Find where the given text appears and provide that cell's center as (x, y) coordinate. 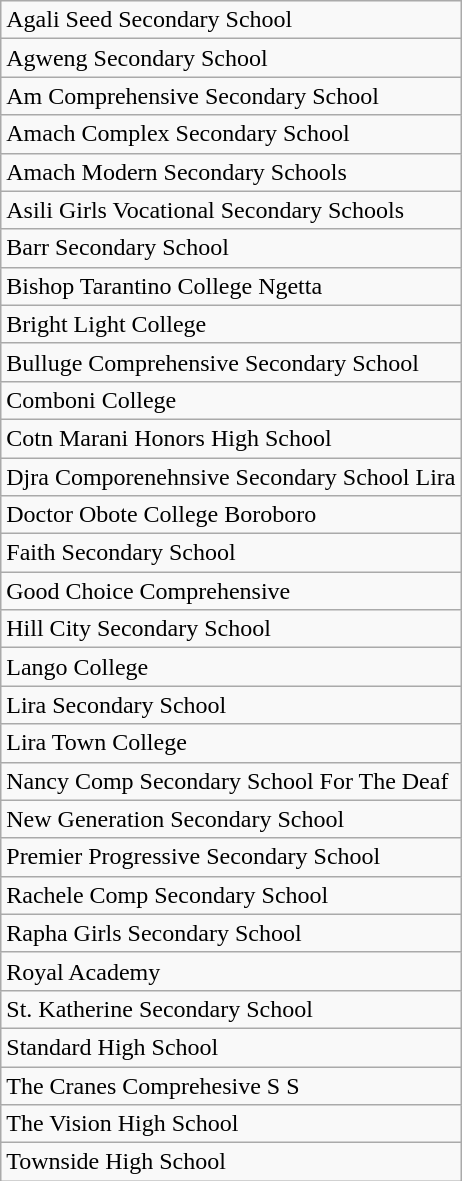
Rapha Girls Secondary School (231, 933)
Bishop Tarantino College Ngetta (231, 286)
The Vision High School (231, 1124)
Amach Modern Secondary Schools (231, 172)
Nancy Comp Secondary School For The Deaf (231, 781)
Amach Complex Secondary School (231, 134)
Good Choice Comprehensive (231, 591)
Bulluge Comprehensive Secondary School (231, 362)
Lira Secondary School (231, 705)
Agweng Secondary School (231, 58)
Comboni College (231, 400)
Djra Comporenehnsive Secondary School Lira (231, 477)
Barr Secondary School (231, 248)
Lira Town College (231, 743)
St. Katherine Secondary School (231, 1009)
Rachele Comp Secondary School (231, 895)
Am Comprehensive Secondary School (231, 96)
Premier Progressive Secondary School (231, 857)
Lango College (231, 667)
Townside High School (231, 1162)
Doctor Obote College Boroboro (231, 515)
Royal Academy (231, 971)
The Cranes Comprehesive S S (231, 1085)
Cotn Marani Honors High School (231, 438)
Bright Light College (231, 324)
Agali Seed Secondary School (231, 20)
Hill City Secondary School (231, 629)
Faith Secondary School (231, 553)
Asili Girls Vocational Secondary Schools (231, 210)
Standard High School (231, 1047)
New Generation Secondary School (231, 819)
